Determine the (x, y) coordinate at the center of the cell enclosing the given text.  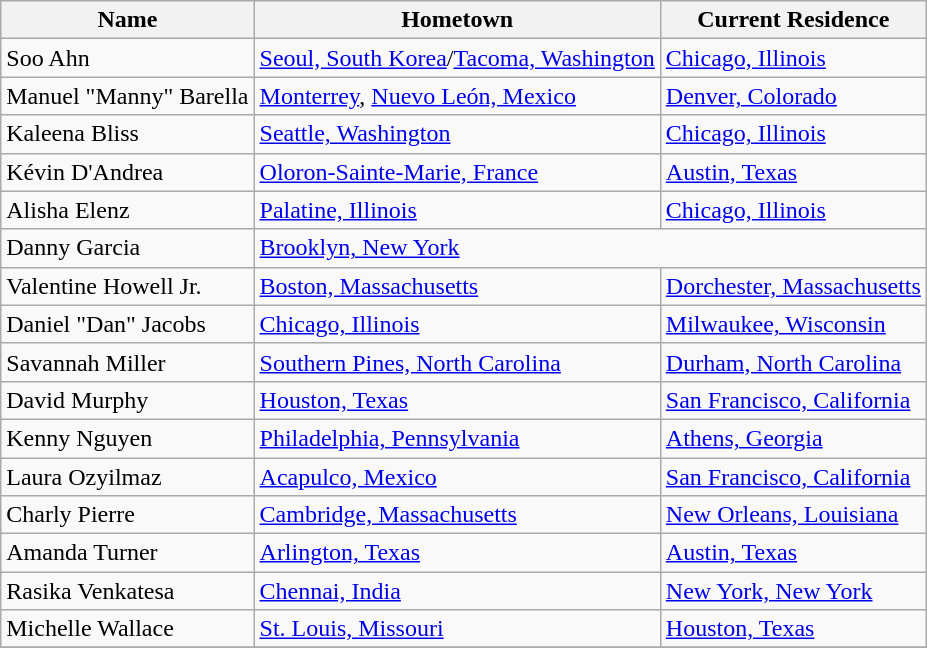
St. Louis, Missouri (457, 629)
Dorchester, Massachusetts (793, 286)
Kaleena Bliss (128, 134)
Oloron-Sainte-Marie, France (457, 172)
Current Residence (793, 20)
Amanda Turner (128, 553)
Boston, Massachusetts (457, 286)
Seattle, Washington (457, 134)
New Orleans, Louisiana (793, 515)
Chennai, India (457, 591)
Denver, Colorado (793, 96)
Monterrey, Nuevo León, Mexico (457, 96)
Manuel "Manny" Barella (128, 96)
Southern Pines, North Carolina (457, 362)
Savannah Miller (128, 362)
Valentine Howell Jr. (128, 286)
Palatine, Illinois (457, 210)
Athens, Georgia (793, 438)
Arlington, Texas (457, 553)
David Murphy (128, 400)
Soo Ahn (128, 58)
Acapulco, Mexico (457, 477)
Kévin D'Andrea (128, 172)
Cambridge, Massachusetts (457, 515)
Kenny Nguyen (128, 438)
Michelle Wallace (128, 629)
New York, New York (793, 591)
Hometown (457, 20)
Durham, North Carolina (793, 362)
Charly Pierre (128, 515)
Name (128, 20)
Daniel "Dan" Jacobs (128, 324)
Seoul, South Korea/Tacoma, Washington (457, 58)
Rasika Venkatesa (128, 591)
Alisha Elenz (128, 210)
Brooklyn, New York (590, 248)
Philadelphia, Pennsylvania (457, 438)
Laura Ozyilmaz (128, 477)
Danny Garcia (128, 248)
Milwaukee, Wisconsin (793, 324)
